Locate the cell with the specified text and output its (X, Y) center coordinate. 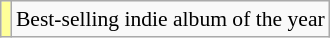
Best-selling indie album of the year (170, 19)
